Find where the given text appears and provide that cell's center as (X, Y) coordinate. 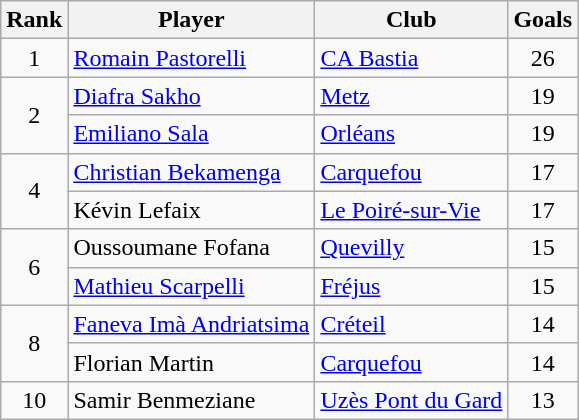
Diafra Sakho (192, 96)
Quevilly (412, 248)
Orléans (412, 134)
Oussoumane Fofana (192, 248)
Samir Benmeziane (192, 400)
Goals (543, 20)
Faneva Imà Andriatsima (192, 324)
Le Poiré-sur-Vie (412, 210)
CA Bastia (412, 58)
Emiliano Sala (192, 134)
Club (412, 20)
Rank (34, 20)
Mathieu Scarpelli (192, 286)
8 (34, 343)
Christian Bekamenga (192, 172)
Player (192, 20)
Romain Pastorelli (192, 58)
6 (34, 267)
2 (34, 115)
10 (34, 400)
Créteil (412, 324)
26 (543, 58)
Kévin Lefaix (192, 210)
13 (543, 400)
1 (34, 58)
4 (34, 191)
Metz (412, 96)
Fréjus (412, 286)
Uzès Pont du Gard (412, 400)
Florian Martin (192, 362)
